Capture the cell that displays the provided text and extract its [X, Y] central coordinate. 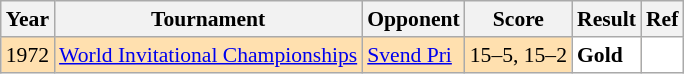
1972 [28, 55]
Tournament [208, 19]
Opponent [414, 19]
Svend Pri [414, 55]
Score [518, 19]
Result [606, 19]
Year [28, 19]
Gold [606, 55]
World Invitational Championships [208, 55]
15–5, 15–2 [518, 55]
Ref [662, 19]
